Return (X, Y) of the center of cell containing provided text 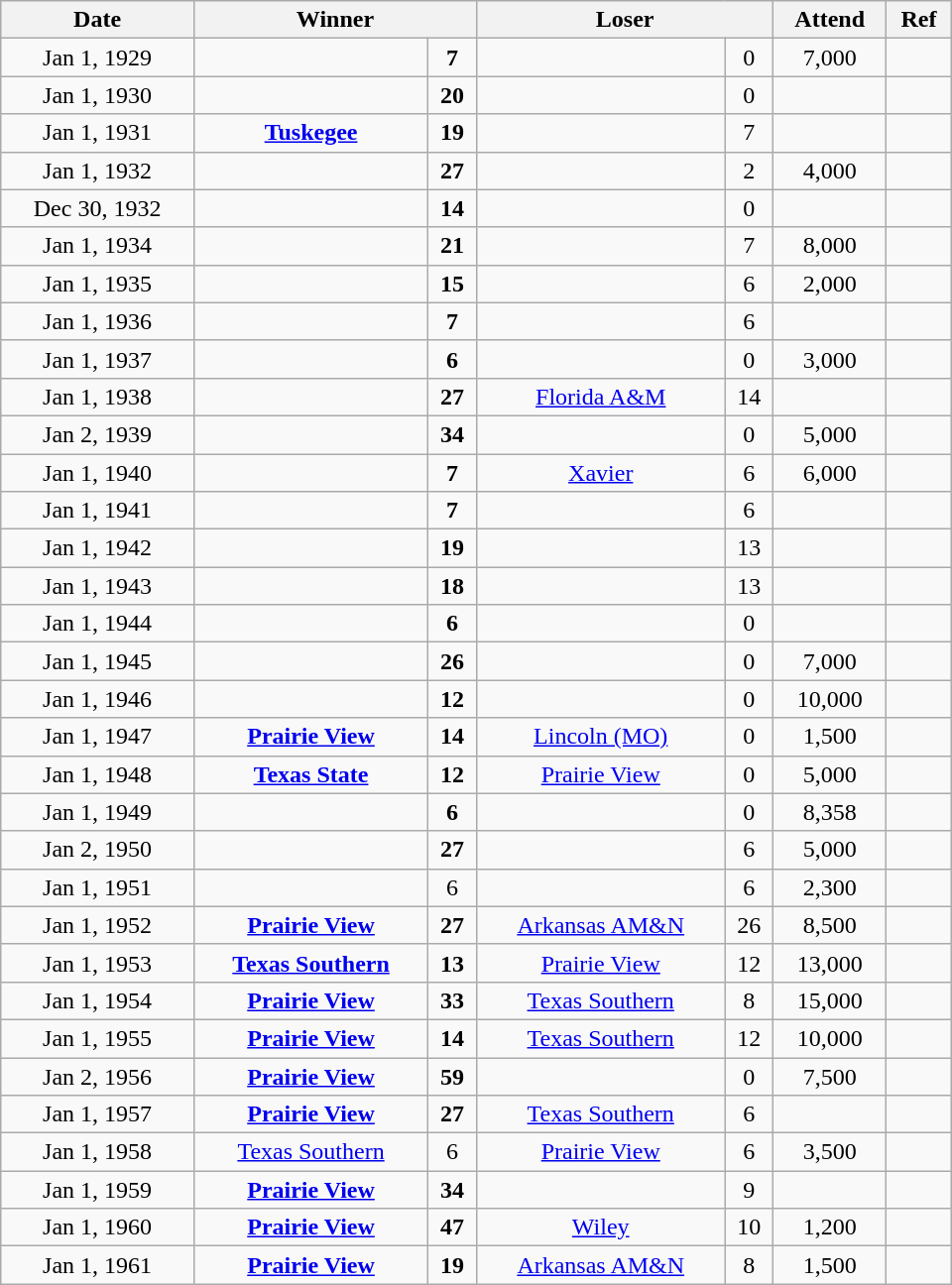
Winner (335, 20)
Jan 1, 1929 (97, 58)
Jan 1, 1932 (97, 171)
3,500 (830, 1152)
Jan 1, 1945 (97, 661)
2 (750, 171)
Jan 1, 1960 (97, 1227)
Jan 1, 1930 (97, 95)
Jan 1, 1948 (97, 774)
8,358 (830, 812)
Jan 1, 1959 (97, 1190)
Florida A&M (601, 397)
Attend (830, 20)
Dec 30, 1932 (97, 208)
1,200 (830, 1227)
Jan 1, 1934 (97, 246)
Jan 1, 1942 (97, 548)
Jan 1, 1961 (97, 1265)
2,000 (830, 284)
Xavier (601, 473)
Jan 1, 1953 (97, 963)
Tuskegee (310, 133)
Jan 1, 1958 (97, 1152)
15 (452, 284)
33 (452, 1000)
18 (452, 586)
8,000 (830, 246)
4,000 (830, 171)
Jan 1, 1954 (97, 1000)
9 (750, 1190)
Date (97, 20)
Jan 1, 1936 (97, 321)
Jan 1, 1935 (97, 284)
Jan 1, 1931 (97, 133)
Jan 1, 1941 (97, 511)
6,000 (830, 473)
Jan 1, 1937 (97, 359)
Jan 1, 1943 (97, 586)
Jan 1, 1946 (97, 699)
47 (452, 1227)
Jan 1, 1952 (97, 925)
Jan 1, 1949 (97, 812)
Ref (919, 20)
15,000 (830, 1000)
10 (750, 1227)
Jan 1, 1955 (97, 1038)
8,500 (830, 925)
Texas State (310, 774)
59 (452, 1076)
13,000 (830, 963)
Lincoln (MO) (601, 737)
Jan 1, 1940 (97, 473)
Loser (625, 20)
Jan 1, 1938 (97, 397)
Jan 1, 1957 (97, 1114)
21 (452, 246)
Jan 1, 1947 (97, 737)
Jan 1, 1951 (97, 887)
Jan 2, 1956 (97, 1076)
Wiley (601, 1227)
Jan 2, 1950 (97, 850)
Jan 1, 1944 (97, 624)
Jan 2, 1939 (97, 434)
7,500 (830, 1076)
3,000 (830, 359)
20 (452, 95)
2,300 (830, 887)
